Detect which cell encompasses the target text, then output its (x, y) center coordinate. 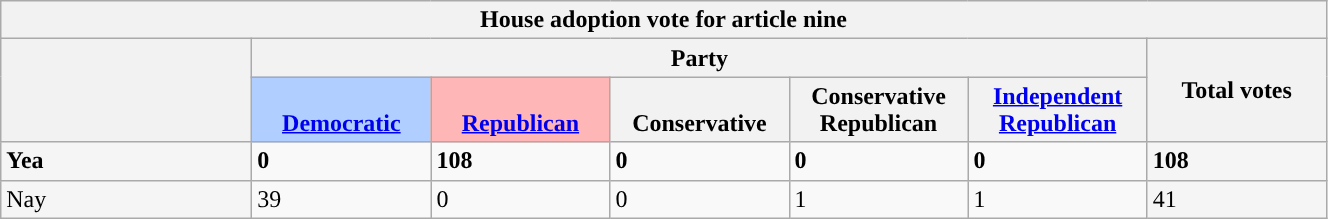
Independent Republican (1058, 110)
House adoption vote for article nine (664, 20)
41 (1236, 199)
39 (342, 199)
Yea (126, 161)
Democratic (342, 110)
Total votes (1236, 90)
Party (700, 58)
Conservative Republican (878, 110)
Conservative (700, 110)
Nay (126, 199)
Republican (520, 110)
